Provide the (x, y) coordinate of the cell's center where the given text is located.  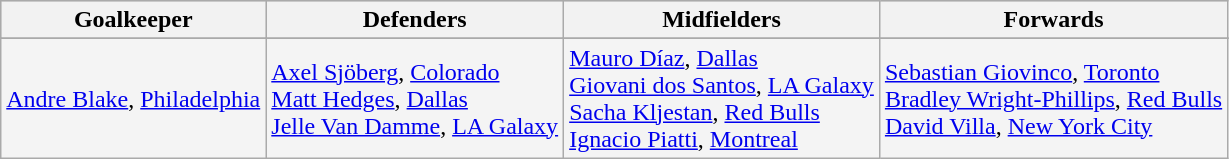
Mauro Díaz, Dallas Giovani dos Santos, LA Galaxy Sacha Kljestan, Red Bulls Ignacio Piatti, Montreal (722, 98)
Goalkeeper (134, 20)
Axel Sjöberg, Colorado Matt Hedges, Dallas Jelle Van Damme, LA Galaxy (415, 98)
Sebastian Giovinco, Toronto Bradley Wright-Phillips, Red Bulls David Villa, New York City (1053, 98)
Andre Blake, Philadelphia (134, 98)
Defenders (415, 20)
Forwards (1053, 20)
Midfielders (722, 20)
